Return [x, y] of the center of cell containing provided text 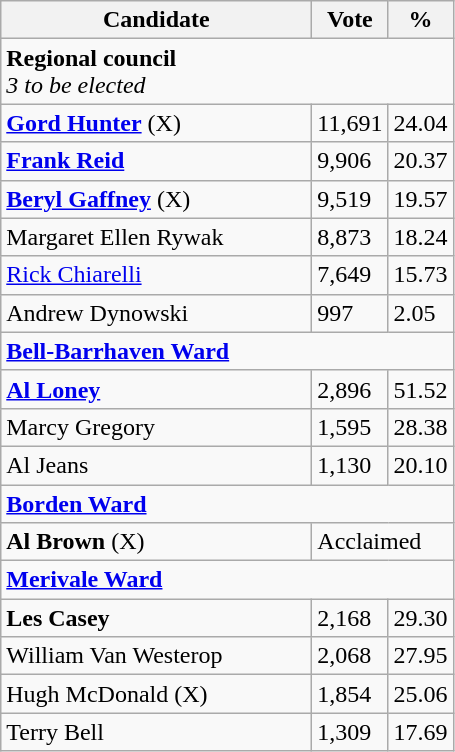
Al Brown (X) [156, 542]
15.73 [420, 275]
Borden Ward [227, 503]
18.24 [420, 237]
19.57 [420, 199]
24.04 [420, 123]
2,896 [350, 389]
Hugh McDonald (X) [156, 694]
51.52 [420, 389]
Bell-Barrhaven Ward [227, 351]
Vote [350, 20]
Andrew Dynowski [156, 313]
Margaret Ellen Rywak [156, 237]
William Van Westerop [156, 656]
Frank Reid [156, 161]
1,309 [350, 732]
8,873 [350, 237]
Merivale Ward [227, 580]
Terry Bell [156, 732]
11,691 [350, 123]
Al Jeans [156, 465]
2.05 [420, 313]
7,649 [350, 275]
Rick Chiarelli [156, 275]
1,595 [350, 427]
1,854 [350, 694]
20.10 [420, 465]
9,906 [350, 161]
Regional council 3 to be elected [227, 72]
28.38 [420, 427]
Gord Hunter (X) [156, 123]
2,168 [350, 618]
2,068 [350, 656]
Marcy Gregory [156, 427]
997 [350, 313]
1,130 [350, 465]
27.95 [420, 656]
17.69 [420, 732]
Candidate [156, 20]
% [420, 20]
29.30 [420, 618]
9,519 [350, 199]
20.37 [420, 161]
Les Casey [156, 618]
Al Loney [156, 389]
Beryl Gaffney (X) [156, 199]
Acclaimed [382, 542]
25.06 [420, 694]
